From the cell containing the given text, extract its center point as [x, y] coordinate. 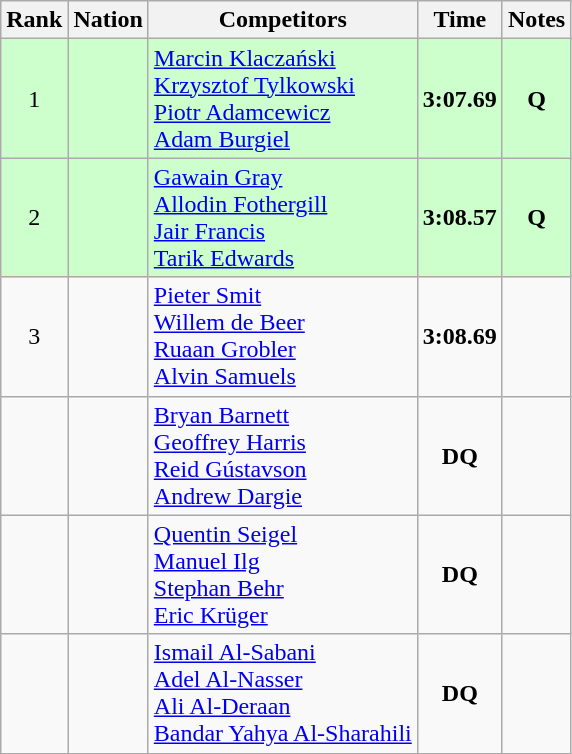
3:07.69 [460, 98]
Gawain GrayAllodin FothergillJair FrancisTarik Edwards [282, 218]
Bryan BarnettGeoffrey HarrisReid GústavsonAndrew Dargie [282, 456]
3:08.57 [460, 218]
Quentin SeigelManuel IlgStephan BehrEric Krüger [282, 574]
Notes [536, 20]
Marcin KlaczańskiKrzysztof TylkowskiPiotr AdamcewiczAdam Burgiel [282, 98]
3 [34, 336]
Time [460, 20]
Rank [34, 20]
Competitors [282, 20]
Pieter SmitWillem de BeerRuaan GroblerAlvin Samuels [282, 336]
3:08.69 [460, 336]
Ismail Al-SabaniAdel Al-NasserAli Al-DeraanBandar Yahya Al-Sharahili [282, 694]
Nation [108, 20]
1 [34, 98]
2 [34, 218]
